Pinpoint the cell where the given text exists, returning its (x, y) midpoint coordinate. 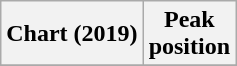
Peakposition (189, 34)
Chart (2019) (72, 34)
